Provide the [x, y] coordinate of the cell's center where the given text is located.  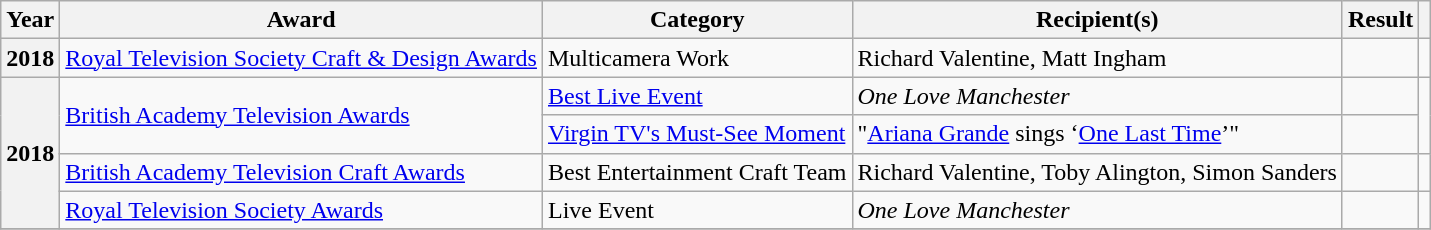
"Ariana Grande sings ‘One Last Time’" [1097, 134]
British Academy Television Craft Awards [302, 172]
Richard Valentine, Matt Ingham [1097, 58]
Best Entertainment Craft Team [697, 172]
Best Live Event [697, 96]
Multicamera Work [697, 58]
British Academy Television Awards [302, 115]
Richard Valentine, Toby Alington, Simon Sanders [1097, 172]
Year [30, 20]
Royal Television Society Craft & Design Awards [302, 58]
Recipient(s) [1097, 20]
Category [697, 20]
Result [1380, 20]
Virgin TV's Must-See Moment [697, 134]
Award [302, 20]
Royal Television Society Awards [302, 210]
Live Event [697, 210]
